Extract the (x, y) coordinate from the center of the cell holding the provided text.  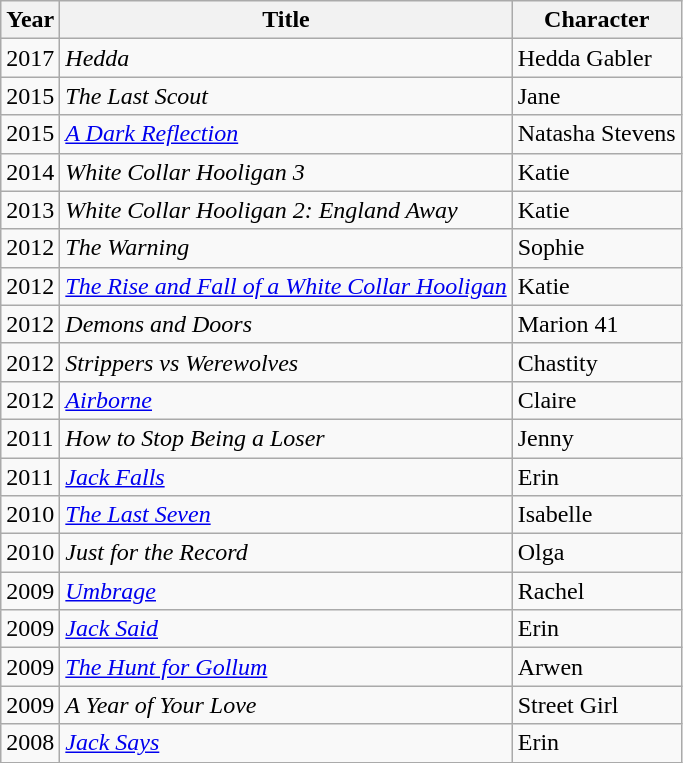
Year (30, 20)
Sophie (596, 248)
Strippers vs Werewolves (286, 362)
How to Stop Being a Loser (286, 438)
Jenny (596, 438)
The Rise and Fall of a White Collar Hooligan (286, 286)
Street Girl (596, 705)
White Collar Hooligan 2: England Away (286, 210)
The Hunt for Gollum (286, 667)
Isabelle (596, 515)
Hedda (286, 58)
Character (596, 20)
Title (286, 20)
Natasha Stevens (596, 134)
Hedda Gabler (596, 58)
Marion 41 (596, 324)
White Collar Hooligan 3 (286, 172)
Arwen (596, 667)
Airborne (286, 400)
Umbrage (286, 591)
Chastity (596, 362)
2014 (30, 172)
Olga (596, 553)
A Dark Reflection (286, 134)
Just for the Record (286, 553)
Jack Says (286, 743)
Jack Falls (286, 477)
2017 (30, 58)
Rachel (596, 591)
The Last Scout (286, 96)
The Last Seven (286, 515)
Claire (596, 400)
2008 (30, 743)
Jane (596, 96)
Demons and Doors (286, 324)
A Year of Your Love (286, 705)
2013 (30, 210)
Jack Said (286, 629)
The Warning (286, 248)
